Return the [X, Y] coordinate for the center point of the cell that contains the specified text.  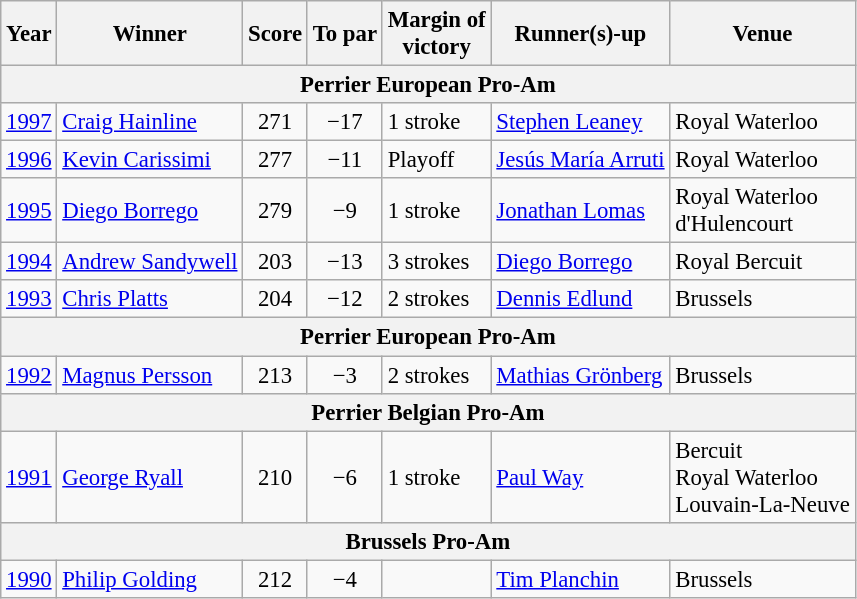
279 [276, 210]
212 [276, 579]
Score [276, 34]
Dennis Edlund [580, 299]
−12 [344, 299]
To par [344, 34]
1995 [29, 210]
3 strokes [436, 262]
George Ryall [150, 477]
Kevin Carissimi [150, 160]
213 [276, 375]
−3 [344, 375]
Craig Hainline [150, 122]
1996 [29, 160]
−9 [344, 210]
−6 [344, 477]
Brussels Pro-Am [428, 541]
1993 [29, 299]
Jesús María Arruti [580, 160]
−4 [344, 579]
Andrew Sandywell [150, 262]
Perrier Belgian Pro-Am [428, 412]
−17 [344, 122]
BercuitRoyal WaterlooLouvain-La-Neuve [762, 477]
Year [29, 34]
Margin ofvictory [436, 34]
Stephen Leaney [580, 122]
Venue [762, 34]
277 [276, 160]
Mathias Grönberg [580, 375]
271 [276, 122]
Chris Platts [150, 299]
Tim Planchin [580, 579]
Royal Waterlood'Hulencourt [762, 210]
1991 [29, 477]
1990 [29, 579]
Playoff [436, 160]
1992 [29, 375]
Philip Golding [150, 579]
Runner(s)-up [580, 34]
−13 [344, 262]
1994 [29, 262]
204 [276, 299]
Royal Bercuit [762, 262]
Winner [150, 34]
Paul Way [580, 477]
Magnus Persson [150, 375]
Jonathan Lomas [580, 210]
1997 [29, 122]
−11 [344, 160]
210 [276, 477]
203 [276, 262]
